Detect which cell encompasses the target text, then output its [X, Y] center coordinate. 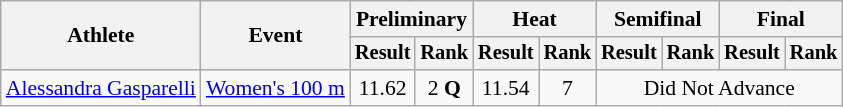
Women's 100 m [276, 88]
7 [568, 88]
Heat [534, 19]
2 Q [444, 88]
11.54 [506, 88]
11.62 [383, 88]
Alessandra Gasparelli [101, 88]
Athlete [101, 36]
Did Not Advance [719, 88]
Event [276, 36]
Final [780, 19]
Preliminary [412, 19]
Semifinal [658, 19]
